Identify which cell holds the provided text, then report its (x, y) central coordinate. 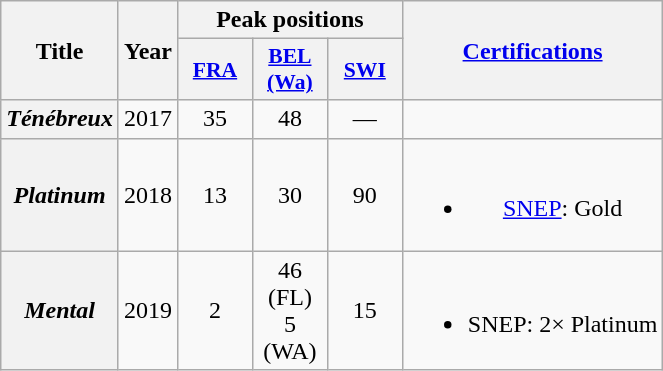
BEL (Wa) (290, 70)
2018 (148, 194)
13 (216, 194)
35 (216, 119)
Certifications (532, 50)
SNEP: Gold (532, 194)
2019 (148, 310)
46 (FL)5 (WA) (290, 310)
Mental (60, 310)
30 (290, 194)
FRA (216, 70)
Ténébreux (60, 119)
Platinum (60, 194)
SWI (364, 70)
Peak positions (290, 20)
2017 (148, 119)
90 (364, 194)
SNEP: 2× Platinum (532, 310)
48 (290, 119)
Year (148, 50)
15 (364, 310)
2 (216, 310)
— (364, 119)
Title (60, 50)
